Determine the [x, y] coordinate at the center of the cell enclosing the given text.  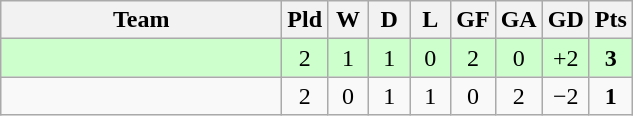
+2 [566, 58]
Pts [610, 20]
Pld [305, 20]
3 [610, 58]
W [348, 20]
GD [566, 20]
L [430, 20]
Team [142, 20]
−2 [566, 96]
GF [473, 20]
GA [518, 20]
D [390, 20]
